Locate the cell with the specified text and output its [X, Y] center coordinate. 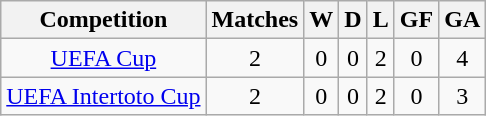
GF [416, 20]
UEFA Cup [104, 58]
L [380, 20]
UEFA Intertoto Cup [104, 96]
4 [462, 58]
Matches [255, 20]
3 [462, 96]
D [353, 20]
Competition [104, 20]
W [322, 20]
GA [462, 20]
